Pinpoint the cell where the given text exists, returning its [X, Y] midpoint coordinate. 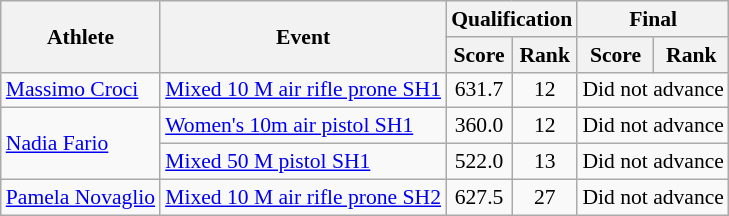
Massimo Croci [80, 90]
Pamela Novaglio [80, 197]
Athlete [80, 36]
27 [544, 197]
Final [653, 19]
Qualification [512, 19]
360.0 [479, 126]
13 [544, 162]
631.7 [479, 90]
522.0 [479, 162]
Mixed 50 M pistol SH1 [303, 162]
Event [303, 36]
Mixed 10 M air rifle prone SH1 [303, 90]
627.5 [479, 197]
Mixed 10 M air rifle prone SH2 [303, 197]
Women's 10m air pistol SH1 [303, 126]
Nadia Fario [80, 144]
